Identify which cell holds the provided text, then report its (x, y) central coordinate. 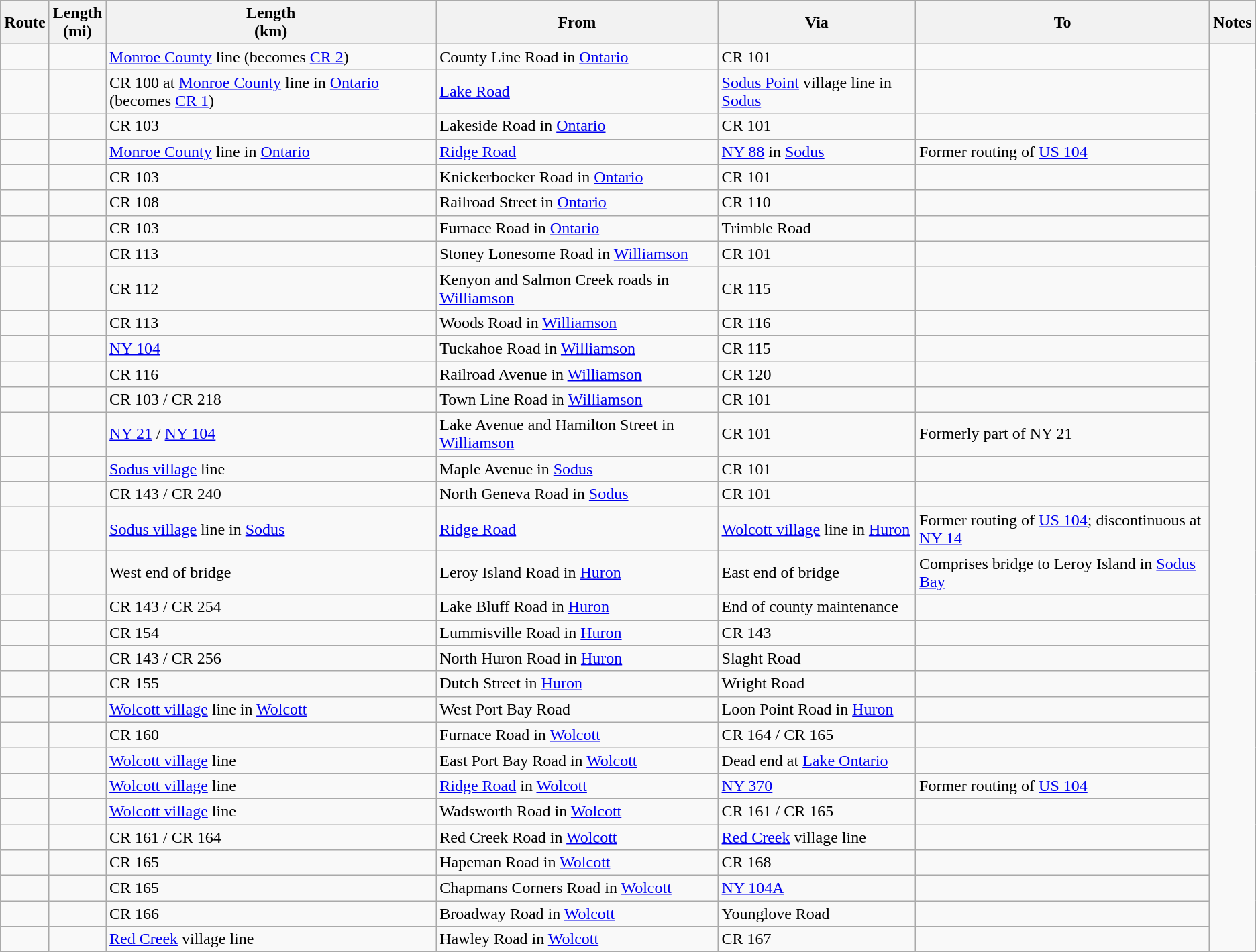
CR 143 (817, 633)
Formerly part of NY 21 (1063, 435)
Kenyon and Salmon Creek roads in Williamson (577, 288)
Lummisville Road in Huron (577, 633)
Sodus village line in Sodus (271, 529)
Wright Road (817, 684)
Leroy Island Road in Huron (577, 573)
NY 104 (271, 348)
CR 160 (271, 735)
CR 100 at Monroe County line in Ontario (becomes CR 1) (271, 91)
CR 161 / CR 165 (817, 811)
CR 108 (271, 203)
Dead end at Lake Ontario (817, 760)
Younglove Road (817, 914)
From (577, 23)
Wolcott village line in Huron (817, 529)
CR 120 (817, 374)
To (1063, 23)
North Huron Road in Huron (577, 658)
Stoney Lonesome Road in Williamson (577, 254)
Ridge Road in Wolcott (577, 786)
CR 143 / CR 256 (271, 658)
Lake Bluff Road in Huron (577, 607)
Lake Road (577, 91)
West end of bridge (271, 573)
CR 167 (817, 939)
Via (817, 23)
CR 143 / CR 254 (271, 607)
Route (25, 23)
CR 155 (271, 684)
Comprises bridge to Leroy Island in Sodus Bay (1063, 573)
Lakeside Road in Ontario (577, 126)
CR 154 (271, 633)
Railroad Avenue in Williamson (577, 374)
CR 164 / CR 165 (817, 735)
Monroe County line (becomes CR 2) (271, 57)
Slaght Road (817, 658)
Furnace Road in Wolcott (577, 735)
Trimble Road (817, 228)
Hawley Road in Wolcott (577, 939)
CR 143 / CR 240 (271, 494)
Woods Road in Williamson (577, 323)
North Geneva Road in Sodus (577, 494)
Notes (1233, 23)
CR 112 (271, 288)
NY 88 in Sodus (817, 152)
Monroe County line in Ontario (271, 152)
East Port Bay Road in Wolcott (577, 760)
County Line Road in Ontario (577, 57)
Former routing of US 104; discontinuous at NY 14 (1063, 529)
Tuckahoe Road in Williamson (577, 348)
CR 168 (817, 863)
End of county maintenance (817, 607)
CR 103 / CR 218 (271, 400)
NY 21 / NY 104 (271, 435)
CR 166 (271, 914)
East end of bridge (817, 573)
Town Line Road in Williamson (577, 400)
Sodus Point village line in Sodus (817, 91)
Broadway Road in Wolcott (577, 914)
Hapeman Road in Wolcott (577, 863)
Length(km) (271, 23)
Length(mi) (77, 23)
Railroad Street in Ontario (577, 203)
Sodus village line (271, 469)
NY 370 (817, 786)
Knickerbocker Road in Ontario (577, 177)
Loon Point Road in Huron (817, 709)
CR 161 / CR 164 (271, 837)
Chapmans Corners Road in Wolcott (577, 888)
Red Creek Road in Wolcott (577, 837)
Wolcott village line in Wolcott (271, 709)
Dutch Street in Huron (577, 684)
West Port Bay Road (577, 709)
Lake Avenue and Hamilton Street in Williamson (577, 435)
NY 104A (817, 888)
Furnace Road in Ontario (577, 228)
CR 110 (817, 203)
Maple Avenue in Sodus (577, 469)
Wadsworth Road in Wolcott (577, 811)
